Output the (X, Y) coordinate of the center of the cell containing the given text.  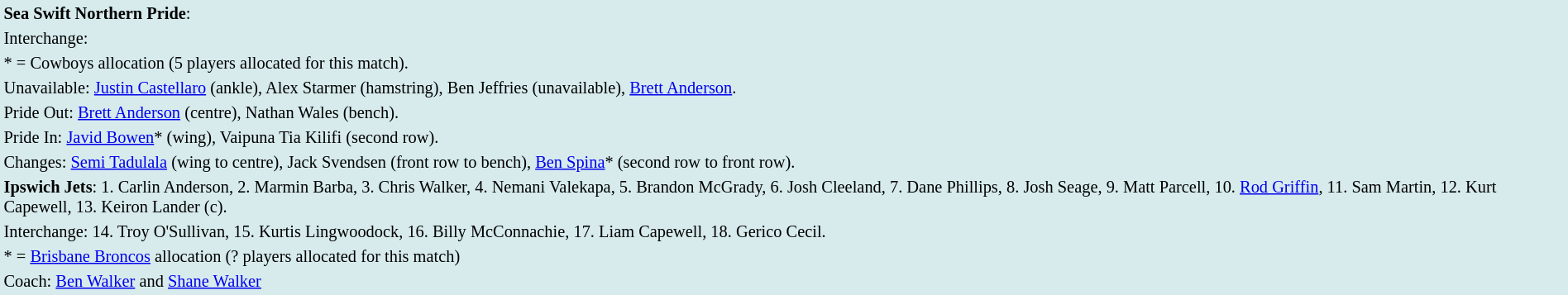
Changes: Semi Tadulala (wing to centre), Jack Svendsen (front row to bench), Ben Spina* (second row to front row). (784, 162)
* = Cowboys allocation (5 players allocated for this match). (784, 63)
Interchange: (784, 38)
Pride In: Javid Bowen* (wing), Vaipuna Tia Kilifi (second row). (784, 137)
Pride Out: Brett Anderson (centre), Nathan Wales (bench). (784, 112)
* = Brisbane Broncos allocation (? players allocated for this match) (784, 256)
Unavailable: Justin Castellaro (ankle), Alex Starmer (hamstring), Ben Jeffries (unavailable), Brett Anderson. (784, 88)
Coach: Ben Walker and Shane Walker (784, 281)
Sea Swift Northern Pride: (784, 13)
Interchange: 14. Troy O'Sullivan, 15. Kurtis Lingwoodock, 16. Billy McConnachie, 17. Liam Capewell, 18. Gerico Cecil. (784, 231)
